For the text-containing cell, return its midpoint in (X, Y) coordinate format. 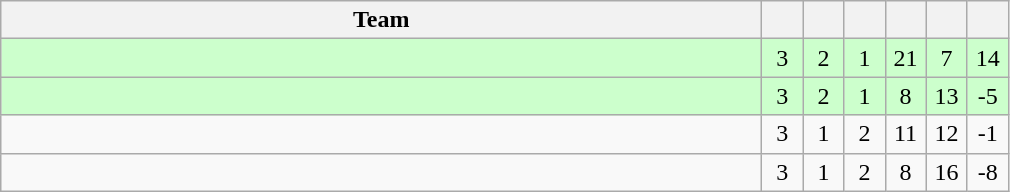
7 (946, 58)
12 (946, 134)
21 (906, 58)
11 (906, 134)
-5 (988, 96)
13 (946, 96)
-8 (988, 172)
16 (946, 172)
Team (382, 20)
14 (988, 58)
-1 (988, 134)
